Return (x, y) of the center of cell containing provided text 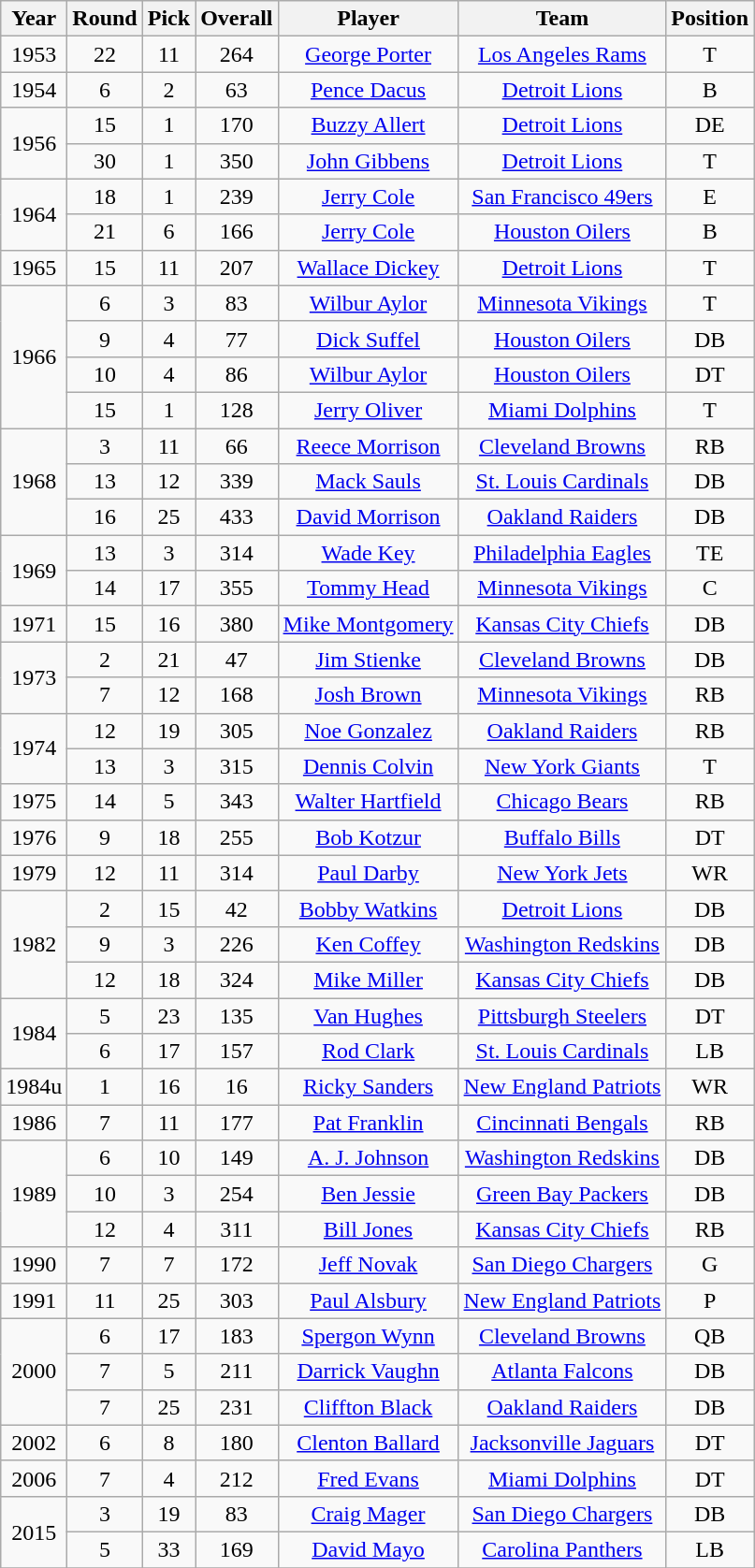
1965 (34, 268)
355 (237, 588)
Ricky Sanders (369, 1087)
8 (168, 1443)
John Gibbens (369, 161)
135 (237, 1015)
177 (237, 1123)
Chicago Bears (562, 802)
1979 (34, 873)
Jim Stienke (369, 660)
Ken Coffey (369, 944)
Jerry Oliver (369, 410)
Player (369, 19)
Walter Hartfield (369, 802)
TE (710, 553)
George Porter (369, 54)
63 (237, 90)
239 (237, 196)
2015 (34, 1532)
QB (710, 1336)
Pat Franklin (369, 1123)
1975 (34, 802)
Jeff Novak (369, 1265)
Philadelphia Eagles (562, 553)
P (710, 1300)
231 (237, 1407)
183 (237, 1336)
1976 (34, 837)
DE (710, 125)
128 (237, 410)
Mike Montgomery (369, 624)
1989 (34, 1194)
Carolina Panthers (562, 1549)
1986 (34, 1123)
Craig Mager (369, 1514)
Ben Jessie (369, 1194)
2000 (34, 1372)
66 (237, 446)
New York Jets (562, 873)
339 (237, 482)
San Francisco 49ers (562, 196)
Van Hughes (369, 1015)
166 (237, 232)
Overall (237, 19)
Wallace Dickey (369, 268)
1969 (34, 571)
Darrick Vaughn (369, 1372)
380 (237, 624)
324 (237, 980)
1968 (34, 482)
1956 (34, 143)
2006 (34, 1478)
1966 (34, 356)
433 (237, 517)
Pittsburgh Steelers (562, 1015)
Buzzy Allert (369, 125)
30 (105, 161)
Tommy Head (369, 588)
169 (237, 1549)
212 (237, 1478)
77 (237, 339)
Dennis Colvin (369, 766)
Bobby Watkins (369, 908)
350 (237, 161)
Paul Alsbury (369, 1300)
47 (237, 660)
Fred Evans (369, 1478)
1954 (34, 90)
303 (237, 1300)
Cincinnati Bengals (562, 1123)
1964 (34, 214)
172 (237, 1265)
Atlanta Falcons (562, 1372)
A. J. Johnson (369, 1158)
Position (710, 19)
Paul Darby (369, 873)
311 (237, 1229)
G (710, 1265)
1953 (34, 54)
New York Giants (562, 766)
255 (237, 837)
Josh Brown (369, 695)
Los Angeles Rams (562, 54)
Rod Clark (369, 1052)
Wade Key (369, 553)
254 (237, 1194)
149 (237, 1158)
Buffalo Bills (562, 837)
Reece Morrison (369, 446)
211 (237, 1372)
Spergon Wynn (369, 1336)
Mack Sauls (369, 482)
1984 (34, 1033)
226 (237, 944)
23 (168, 1015)
22 (105, 54)
Noe Gonzalez (369, 731)
Cliffton Black (369, 1407)
33 (168, 1549)
207 (237, 268)
1982 (34, 944)
Pence Dacus (369, 90)
315 (237, 766)
264 (237, 54)
305 (237, 731)
170 (237, 125)
42 (237, 908)
1973 (34, 677)
Team (562, 19)
86 (237, 374)
Bill Jones (369, 1229)
1971 (34, 624)
2002 (34, 1443)
Jacksonville Jaguars (562, 1443)
343 (237, 802)
1991 (34, 1300)
Dick Suffel (369, 339)
Year (34, 19)
David Morrison (369, 517)
Bob Kotzur (369, 837)
168 (237, 695)
1974 (34, 748)
1984u (34, 1087)
Mike Miller (369, 980)
Green Bay Packers (562, 1194)
David Mayo (369, 1549)
1990 (34, 1265)
157 (237, 1052)
Pick (168, 19)
180 (237, 1443)
Clenton Ballard (369, 1443)
E (710, 196)
Round (105, 19)
C (710, 588)
